Pinpoint the cell where the given text exists, returning its [x, y] midpoint coordinate. 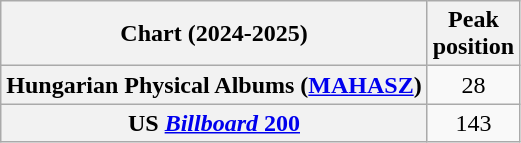
Chart (2024-2025) [214, 34]
Peakposition [473, 34]
Hungarian Physical Albums (MAHASZ) [214, 85]
US Billboard 200 [214, 123]
143 [473, 123]
28 [473, 85]
